Capture the cell that displays the provided text and extract its [X, Y] central coordinate. 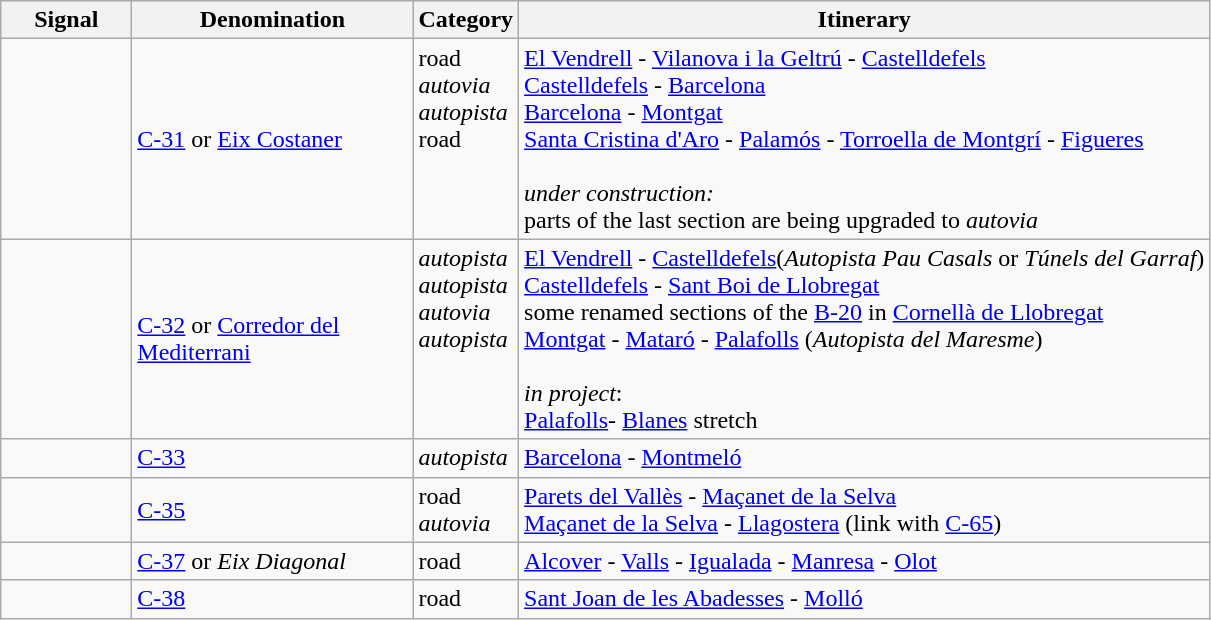
Signal [66, 20]
roadautoviaautopistaroad [466, 139]
Parets del Vallès - Maçanet de la SelvaMaçanet de la Selva - Llagostera (link with C-65) [864, 510]
Barcelona - Montmeló [864, 458]
Category [466, 20]
roadautovia [466, 510]
autopistaautopistaautoviaautopista [466, 339]
C-35 [272, 510]
C-37 or Eix Diagonal [272, 561]
Sant Joan de les Abadesses - Molló [864, 599]
Denomination [272, 20]
C-33 [272, 458]
C-31 or Eix Costaner [272, 139]
C-32 or Corredor del Mediterrani [272, 339]
C-38 [272, 599]
Alcover - Valls - Igualada - Manresa - Olot [864, 561]
Itinerary [864, 20]
autopista [466, 458]
